Detect which cell encompasses the target text, then output its [X, Y] center coordinate. 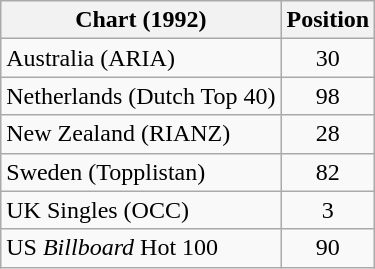
Sweden (Topplistan) [141, 172]
82 [328, 172]
Netherlands (Dutch Top 40) [141, 96]
Australia (ARIA) [141, 58]
Chart (1992) [141, 20]
US Billboard Hot 100 [141, 248]
28 [328, 134]
98 [328, 96]
New Zealand (RIANZ) [141, 134]
30 [328, 58]
90 [328, 248]
UK Singles (OCC) [141, 210]
3 [328, 210]
Position [328, 20]
